Pinpoint the cell where the given text exists, returning its (X, Y) midpoint coordinate. 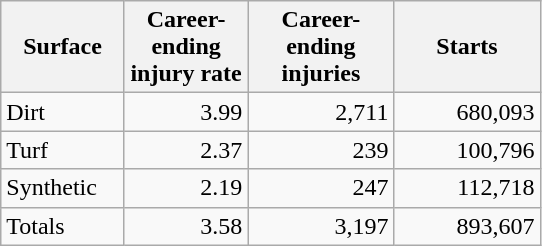
Surface (63, 47)
3.99 (186, 112)
247 (321, 188)
3,197 (321, 226)
893,607 (467, 226)
Career-ending injury rate (186, 47)
Starts (467, 47)
3.58 (186, 226)
Career-ending injuries (321, 47)
2.19 (186, 188)
112,718 (467, 188)
Totals (63, 226)
239 (321, 150)
Dirt (63, 112)
2,711 (321, 112)
680,093 (467, 112)
2.37 (186, 150)
Turf (63, 150)
Synthetic (63, 188)
100,796 (467, 150)
